Return the [x, y] coordinate for the center point of the cell that contains the specified text.  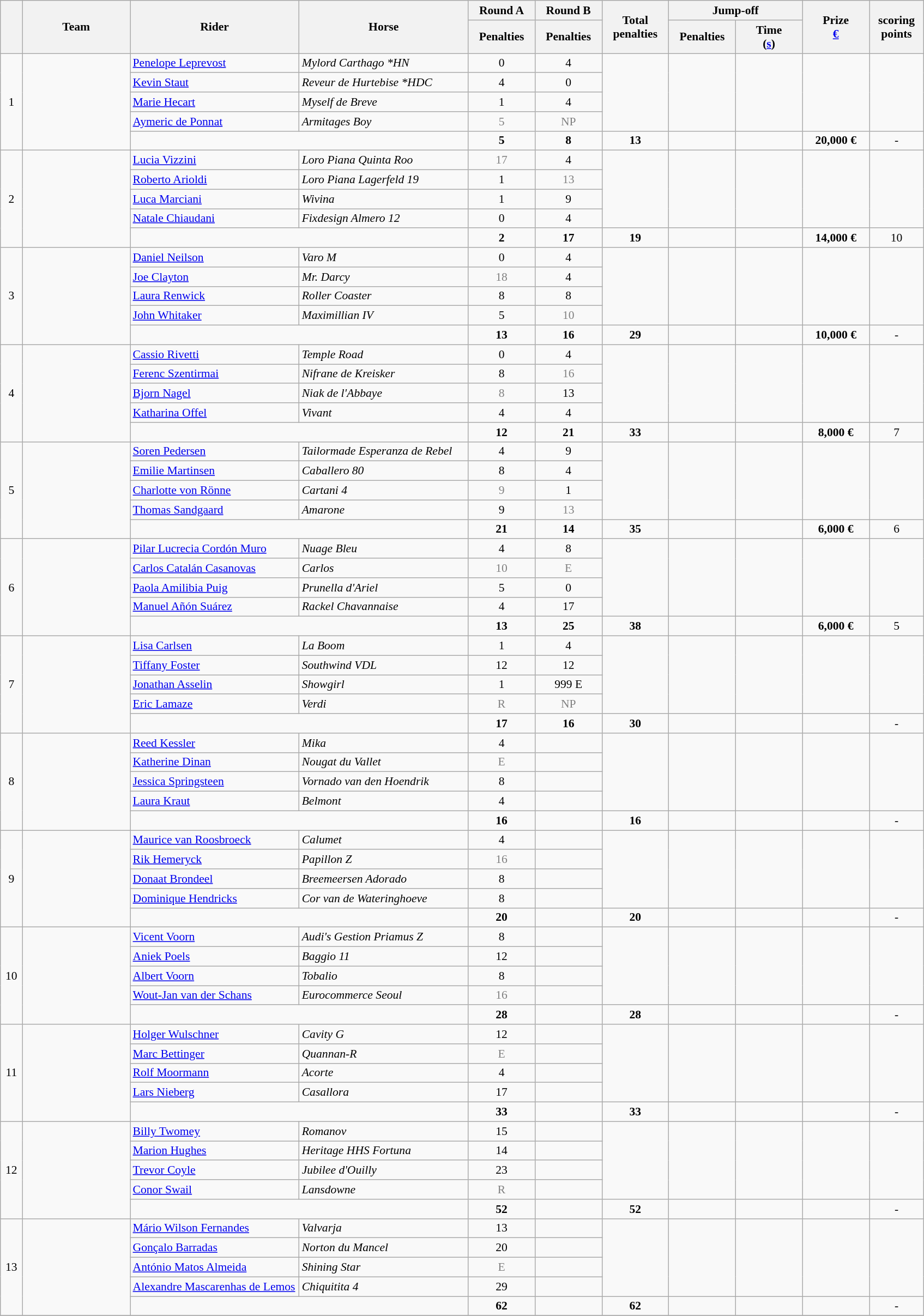
8,000 € [836, 432]
Joe Clayton [214, 277]
Soren Pedersen [214, 451]
Marie Hecart [214, 102]
Manuel Añón Suárez [214, 607]
Emilie Martinsen [214, 471]
Papillon Z [384, 860]
Jump-off [736, 10]
Carlos [384, 568]
10,000 € [836, 335]
Aniek Poels [214, 957]
Albert Voorn [214, 976]
Pilar Lucrecia Cordón Muro [214, 549]
Prize€ [836, 27]
Billy Twomey [214, 1131]
Kevin Staut [214, 83]
Natale Chiaudani [214, 219]
Verdi [384, 704]
Quannan-R [384, 1054]
Rik Hemeryck [214, 860]
Armitages Boy [384, 122]
Jubilee d'Ouilly [384, 1170]
Vivant [384, 413]
Mika [384, 743]
Amarone [384, 510]
Marion Hughes [214, 1151]
35 [636, 529]
Myself de Breve [384, 102]
Paola Amilibia Puig [214, 588]
scoringpoints [896, 27]
Donaat Brondeel [214, 879]
Fixdesign Almero 12 [384, 219]
Baggio 11 [384, 957]
John Whitaker [214, 316]
Trevor Coyle [214, 1170]
Cor van de Wateringhoeve [384, 898]
Katharina Offel [214, 413]
Belmont [384, 801]
Aymeric de Ponnat [214, 122]
Round A [502, 10]
Roller Coaster [384, 296]
António Matos Almeida [214, 1267]
Team [76, 27]
Cassio Rivetti [214, 354]
Wivina [384, 199]
Maurice van Roosbroeck [214, 840]
Lars Nieberg [214, 1092]
Norton du Mancel [384, 1248]
Heritage HHS Fortuna [384, 1151]
Ferenc Szentirmai [214, 374]
25 [568, 626]
Gonçalo Barradas [214, 1248]
Eurocommerce Seoul [384, 995]
30 [636, 723]
Valvarja [384, 1228]
Loro Piana Lagerfeld 19 [384, 180]
Penelope Leprevost [214, 63]
La Boom [384, 646]
Alexandre Mascarenhas de Lemos [214, 1287]
Caballero 80 [384, 471]
Lucia Vizzini [214, 160]
Audi's Gestion Priamus Z [384, 937]
Roberto Arioldi [214, 180]
Dominique Hendricks [214, 898]
Cartani 4 [384, 491]
Eric Lamaze [214, 704]
Romanov [384, 1131]
Total penalties [636, 27]
Carlos Catalán Casanovas [214, 568]
Tobalio [384, 976]
Katherine Dinan [214, 762]
Holger Wulschner [214, 1034]
Charlotte von Rönne [214, 491]
Varo M [384, 257]
15 [502, 1131]
Casallora [384, 1092]
Tiffany Foster [214, 665]
Round B [568, 10]
Jonathan Asselin [214, 685]
19 [636, 238]
Nifrane de Kreisker [384, 374]
Luca Marciani [214, 199]
Rolf Moormann [214, 1073]
Mylord Carthago *HN [384, 63]
Mr. Darcy [384, 277]
11 [11, 1073]
Calumet [384, 840]
Showgirl [384, 685]
3 [11, 296]
20,000 € [836, 141]
18 [502, 277]
Nuage Bleu [384, 549]
38 [636, 626]
Maximillian IV [384, 316]
Loro Piana Quinta Roo [384, 160]
Laura Kraut [214, 801]
Wout-Jan van der Schans [214, 995]
Jessica Springsteen [214, 782]
14,000 € [836, 238]
Rider [214, 27]
999 E [568, 685]
Nougat du Vallet [384, 762]
Southwind VDL [384, 665]
Shining Star [384, 1267]
Lansdowne [384, 1190]
Vornado van den Hoendrik [384, 782]
Reveur de Hurtebise *HDC [384, 83]
Mário Wilson Fernandes [214, 1228]
Niak de l'Abbaye [384, 394]
Marc Bettinger [214, 1054]
Thomas Sandgaard [214, 510]
Vicent Voorn [214, 937]
Daniel Neilson [214, 257]
Rackel Chavannaise [384, 607]
Temple Road [384, 354]
Horse [384, 27]
Lisa Carlsen [214, 646]
Time(s) [769, 37]
Cavity G [384, 1034]
Tailormade Esperanza de Rebel [384, 451]
Reed Kessler [214, 743]
Laura Renwick [214, 296]
Prunella d'Ariel [384, 588]
Bjorn Nagel [214, 394]
Conor Swail [214, 1190]
Acorte [384, 1073]
23 [502, 1170]
Breemeersen Adorado [384, 879]
Chiquitita 4 [384, 1287]
